Extract the (x, y) coordinate from the center of the cell holding the provided text.  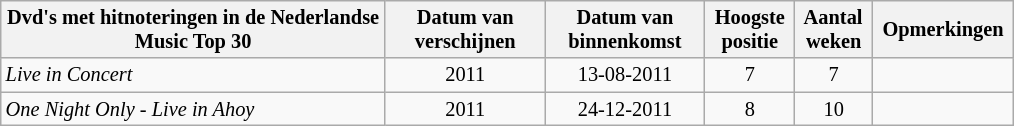
Datum vanbinnenkomst (625, 30)
Opmerkingen (942, 30)
Dvd's met hitnoteringen in de Nederlandse Music Top 30 (194, 30)
10 (834, 109)
Live in Concert (194, 75)
Aantal weken (834, 30)
Hoogste positie (750, 30)
Datum vanverschijnen (465, 30)
One Night Only - Live in Ahoy (194, 109)
13-08-2011 (625, 75)
24-12-2011 (625, 109)
8 (750, 109)
